Locate the cell with the specified text and output its (x, y) center coordinate. 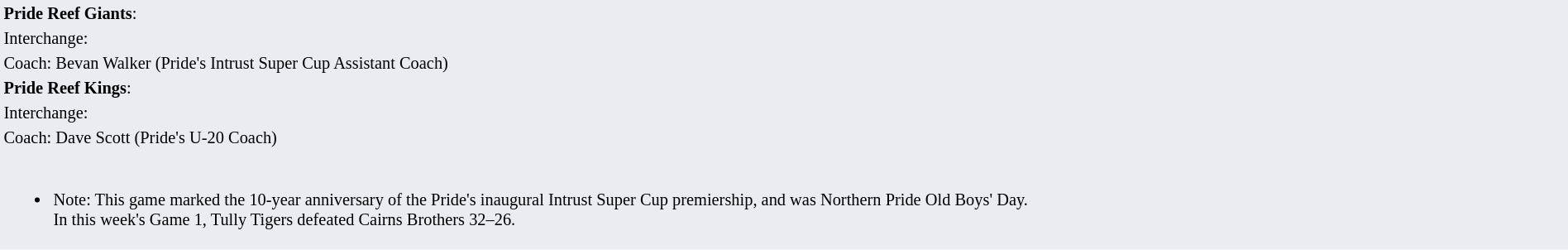
Coach: Dave Scott (Pride's U-20 Coach) (784, 137)
Pride Reef Kings: (784, 88)
Pride Reef Giants: (784, 13)
Coach: Bevan Walker (Pride's Intrust Super Cup Assistant Coach) (784, 63)
